Provide the [x, y] coordinate of the cell's center where the given text is located.  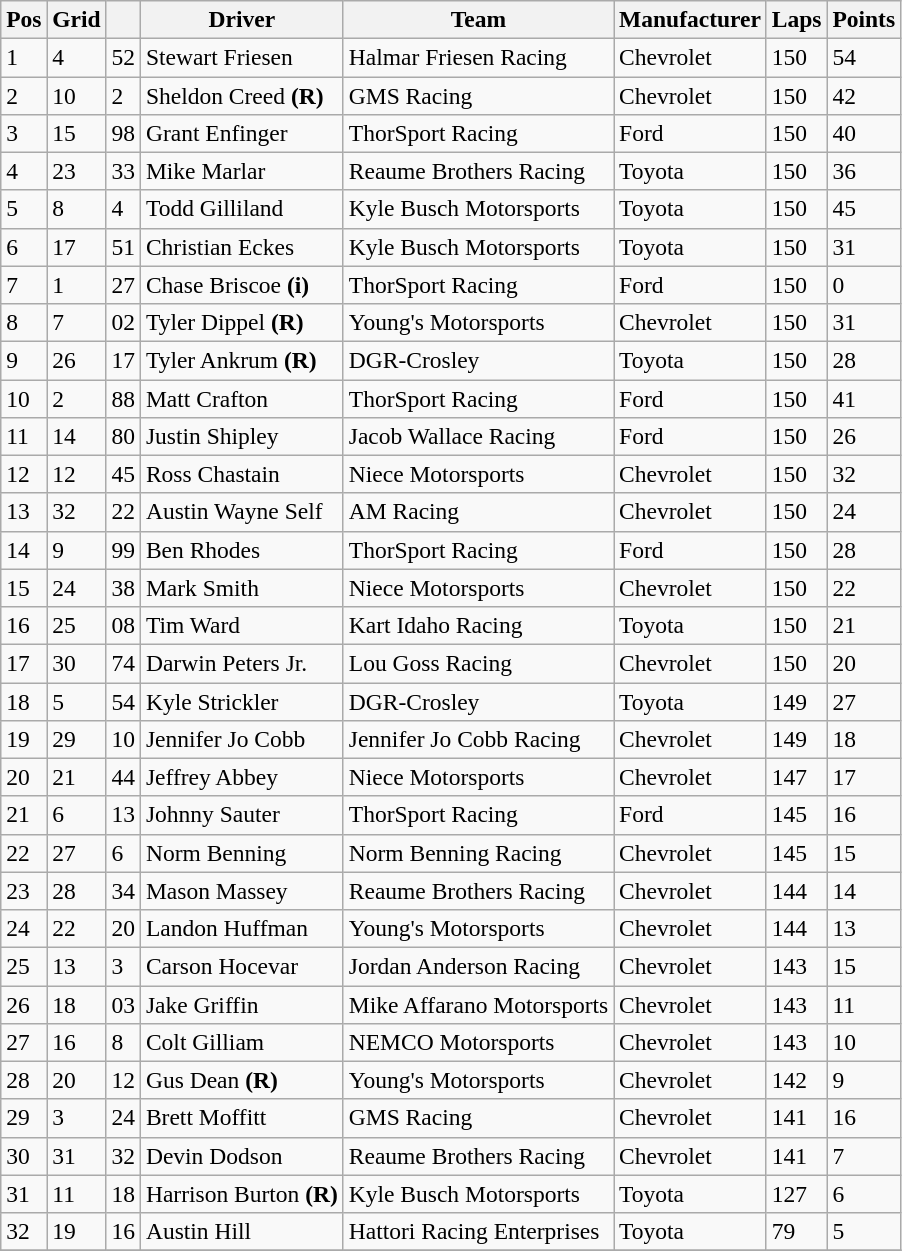
44 [123, 777]
Austin Hill [242, 1231]
Sheldon Creed (R) [242, 95]
Carson Hocevar [242, 966]
Matt Crafton [242, 398]
Mason Massey [242, 891]
Ross Chastain [242, 474]
08 [123, 625]
80 [123, 436]
Brett Moffitt [242, 1118]
Mike Affarano Motorsports [478, 1004]
Harrison Burton (R) [242, 1194]
42 [864, 95]
88 [123, 398]
AM Racing [478, 512]
Kart Idaho Racing [478, 625]
Jennifer Jo Cobb [242, 739]
41 [864, 398]
33 [123, 171]
Austin Wayne Self [242, 512]
Tyler Dippel (R) [242, 322]
Laps [796, 19]
74 [123, 663]
Christian Eckes [242, 247]
40 [864, 133]
127 [796, 1194]
34 [123, 891]
Jacob Wallace Racing [478, 436]
36 [864, 171]
Tim Ward [242, 625]
98 [123, 133]
02 [123, 322]
Jeffrey Abbey [242, 777]
Jordan Anderson Racing [478, 966]
Colt Gilliam [242, 1042]
Grant Enfinger [242, 133]
Team [478, 19]
Johnny Sauter [242, 815]
Hattori Racing Enterprises [478, 1231]
Pos [24, 19]
Tyler Ankrum (R) [242, 360]
Halmar Friesen Racing [478, 57]
Gus Dean (R) [242, 1080]
Kyle Strickler [242, 701]
Chase Briscoe (i) [242, 285]
Grid [76, 19]
Lou Goss Racing [478, 663]
Justin Shipley [242, 436]
Landon Huffman [242, 928]
Stewart Friesen [242, 57]
0 [864, 285]
Driver [242, 19]
79 [796, 1231]
NEMCO Motorsports [478, 1042]
147 [796, 777]
Todd Gilliland [242, 209]
Darwin Peters Jr. [242, 663]
Mark Smith [242, 588]
51 [123, 247]
38 [123, 588]
Points [864, 19]
52 [123, 57]
03 [123, 1004]
Norm Benning Racing [478, 853]
Ben Rhodes [242, 550]
Jennifer Jo Cobb Racing [478, 739]
Devin Dodson [242, 1156]
99 [123, 550]
142 [796, 1080]
Jake Griffin [242, 1004]
Mike Marlar [242, 171]
Norm Benning [242, 853]
Manufacturer [690, 19]
